Return the (x, y) coordinate for the center point of the cell that contains the specified text.  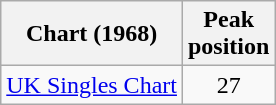
Chart (1968) (92, 34)
27 (228, 85)
UK Singles Chart (92, 85)
Peakposition (228, 34)
